Find where the given text appears and provide that cell's center as (X, Y) coordinate. 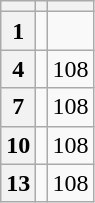
10 (18, 145)
7 (18, 107)
1 (18, 31)
4 (18, 69)
13 (18, 183)
